Output the (X, Y) coordinate of the center of the cell containing the given text.  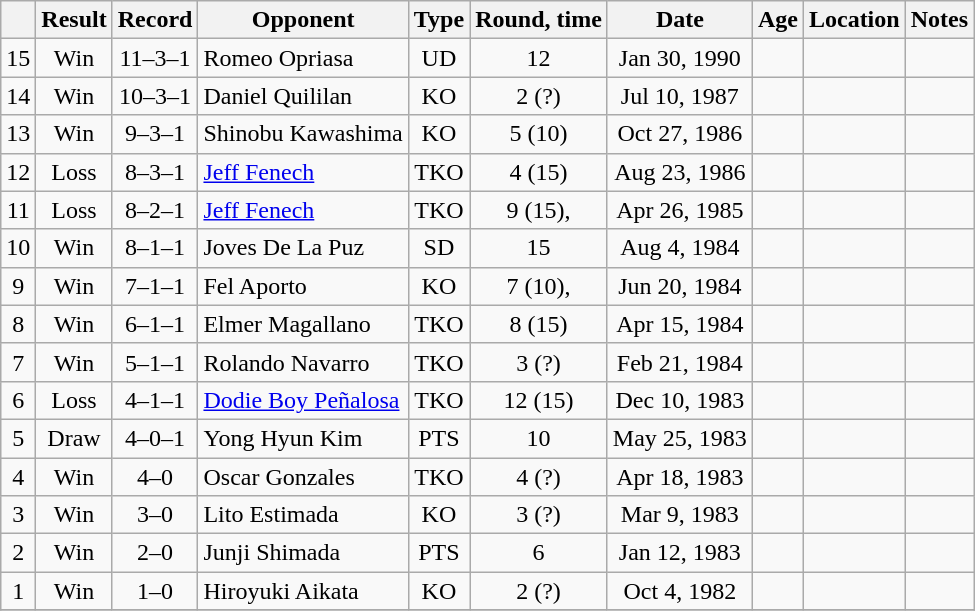
8 (15) (539, 324)
8 (18, 324)
Feb 21, 1984 (680, 362)
8–3–1 (155, 172)
Jun 20, 1984 (680, 286)
Fel Aporto (303, 286)
Oct 4, 1982 (680, 591)
4–0–1 (155, 438)
13 (18, 134)
Hiroyuki Aikata (303, 591)
4–1–1 (155, 400)
Record (155, 20)
3 (18, 515)
UD (438, 58)
2 (18, 553)
8–1–1 (155, 248)
4 (18, 477)
Jul 10, 1987 (680, 96)
Jan 30, 1990 (680, 58)
Result (74, 20)
11 (18, 210)
Oscar Gonzales (303, 477)
Joves De La Puz (303, 248)
Notes (939, 20)
14 (18, 96)
Mar 9, 1983 (680, 515)
Apr 18, 1983 (680, 477)
Location (854, 20)
1 (18, 591)
Date (680, 20)
5 (18, 438)
Lito Estimada (303, 515)
Apr 26, 1985 (680, 210)
3–0 (155, 515)
6–1–1 (155, 324)
7 (10), (539, 286)
Draw (74, 438)
9 (15), (539, 210)
Shinobu Kawashima (303, 134)
Dec 10, 1983 (680, 400)
Opponent (303, 20)
11–3–1 (155, 58)
10–3–1 (155, 96)
4 (?) (539, 477)
9–3–1 (155, 134)
12 (15) (539, 400)
Romeo Opriasa (303, 58)
Dodie Boy Peñalosa (303, 400)
Rolando Navarro (303, 362)
2–0 (155, 553)
Daniel Quililan (303, 96)
SD (438, 248)
4 (15) (539, 172)
4–0 (155, 477)
1–0 (155, 591)
Aug 4, 1984 (680, 248)
5 (10) (539, 134)
Type (438, 20)
May 25, 1983 (680, 438)
7–1–1 (155, 286)
9 (18, 286)
8–2–1 (155, 210)
Yong Hyun Kim (303, 438)
7 (18, 362)
Junji Shimada (303, 553)
Jan 12, 1983 (680, 553)
Oct 27, 1986 (680, 134)
Age (778, 20)
Elmer Magallano (303, 324)
Apr 15, 1984 (680, 324)
Round, time (539, 20)
5–1–1 (155, 362)
Aug 23, 1986 (680, 172)
